Scan for the cell matching the given text and deliver its (X, Y) coordinate at center. 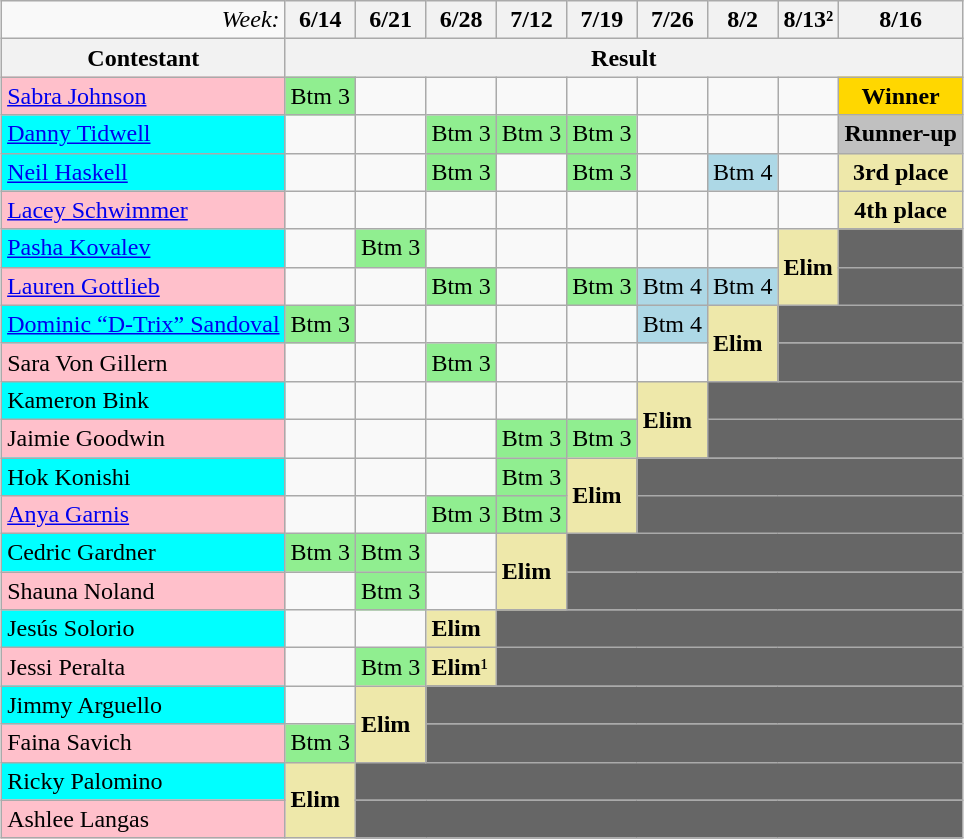
Result (624, 58)
4th place (901, 210)
Jesús Solorio (144, 629)
Cedric Gardner (144, 553)
Neil Haskell (144, 172)
Hok Konishi (144, 477)
Faina Savich (144, 743)
7/12 (531, 20)
Sara Von Gillern (144, 362)
6/14 (320, 20)
8/13² (808, 20)
Week: (144, 20)
Ricky Palomino (144, 781)
8/16 (901, 20)
Elim¹ (461, 667)
Dominic “D-Trix” Sandoval (144, 324)
Jimmy Arguello (144, 705)
Danny Tidwell (144, 134)
Kameron Bink (144, 400)
6/21 (390, 20)
7/19 (602, 20)
Sabra Johnson (144, 96)
Ashlee Langas (144, 819)
Runner-up (901, 134)
Lauren Gottlieb (144, 286)
Anya Garnis (144, 515)
6/28 (461, 20)
Jaimie Goodwin (144, 438)
Winner (901, 96)
Jessi Peralta (144, 667)
Lacey Schwimmer (144, 210)
Contestant (144, 58)
Shauna Noland (144, 591)
3rd place (901, 172)
7/26 (672, 20)
8/2 (743, 20)
Pasha Kovalev (144, 248)
